Return (x, y) of the center of cell containing provided text 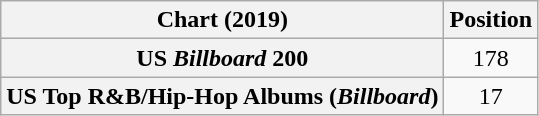
US Billboard 200 (222, 58)
17 (491, 96)
Position (491, 20)
Chart (2019) (222, 20)
US Top R&B/Hip-Hop Albums (Billboard) (222, 96)
178 (491, 58)
